Locate the cell with the specified text and output its (x, y) center coordinate. 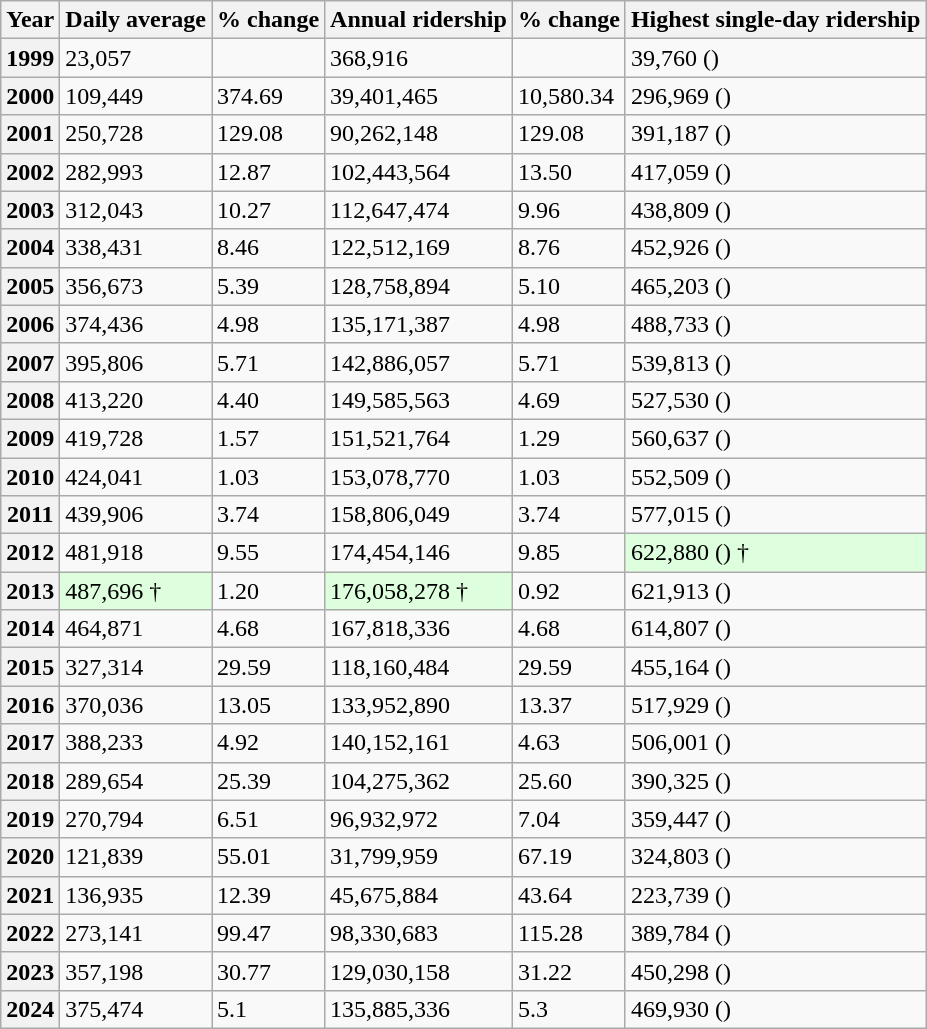
31,799,959 (419, 857)
1999 (30, 58)
356,673 (136, 286)
2011 (30, 515)
9.85 (568, 553)
390,325 () (775, 781)
133,952,890 (419, 705)
417,059 () (775, 172)
223,739 () (775, 895)
2010 (30, 477)
90,262,148 (419, 134)
2022 (30, 933)
389,784 () (775, 933)
0.92 (568, 591)
25.39 (268, 781)
452,926 () (775, 248)
2003 (30, 210)
5.1 (268, 1009)
1.57 (268, 438)
99.47 (268, 933)
469,930 () (775, 1009)
98,330,683 (419, 933)
289,654 (136, 781)
136,935 (136, 895)
4.69 (568, 400)
250,728 (136, 134)
2009 (30, 438)
151,521,764 (419, 438)
481,918 (136, 553)
2002 (30, 172)
30.77 (268, 971)
270,794 (136, 819)
8.46 (268, 248)
10.27 (268, 210)
135,171,387 (419, 324)
112,647,474 (419, 210)
2014 (30, 629)
374,436 (136, 324)
2020 (30, 857)
2024 (30, 1009)
450,298 () (775, 971)
2019 (30, 819)
96,932,972 (419, 819)
104,275,362 (419, 781)
296,969 () (775, 96)
2005 (30, 286)
8.76 (568, 248)
109,449 (136, 96)
488,733 () (775, 324)
2015 (30, 667)
9.96 (568, 210)
142,886,057 (419, 362)
174,454,146 (419, 553)
2008 (30, 400)
2000 (30, 96)
2023 (30, 971)
23,057 (136, 58)
1.20 (268, 591)
Annual ridership (419, 20)
359,447 () (775, 819)
312,043 (136, 210)
439,906 (136, 515)
577,015 () (775, 515)
487,696 † (136, 591)
324,803 () (775, 857)
539,813 () (775, 362)
Daily average (136, 20)
2018 (30, 781)
465,203 () (775, 286)
153,078,770 (419, 477)
560,637 () (775, 438)
614,807 () (775, 629)
128,758,894 (419, 286)
622,880 () † (775, 553)
135,885,336 (419, 1009)
282,993 (136, 172)
5.39 (268, 286)
4.40 (268, 400)
13.50 (568, 172)
455,164 () (775, 667)
2004 (30, 248)
327,314 (136, 667)
7.04 (568, 819)
Highest single-day ridership (775, 20)
438,809 () (775, 210)
140,152,161 (419, 743)
2001 (30, 134)
55.01 (268, 857)
167,818,336 (419, 629)
12.87 (268, 172)
391,187 () (775, 134)
25.60 (568, 781)
13.37 (568, 705)
12.39 (268, 895)
4.63 (568, 743)
121,839 (136, 857)
115.28 (568, 933)
9.55 (268, 553)
552,509 () (775, 477)
2012 (30, 553)
621,913 () (775, 591)
31.22 (568, 971)
43.64 (568, 895)
6.51 (268, 819)
39,760 () (775, 58)
2021 (30, 895)
122,512,169 (419, 248)
149,585,563 (419, 400)
5.3 (568, 1009)
273,141 (136, 933)
176,058,278 † (419, 591)
413,220 (136, 400)
158,806,049 (419, 515)
2013 (30, 591)
464,871 (136, 629)
375,474 (136, 1009)
2007 (30, 362)
5.10 (568, 286)
4.92 (268, 743)
388,233 (136, 743)
2016 (30, 705)
39,401,465 (419, 96)
424,041 (136, 477)
517,929 () (775, 705)
527,530 () (775, 400)
13.05 (268, 705)
506,001 () (775, 743)
395,806 (136, 362)
419,728 (136, 438)
338,431 (136, 248)
370,036 (136, 705)
1.29 (568, 438)
368,916 (419, 58)
118,160,484 (419, 667)
357,198 (136, 971)
374.69 (268, 96)
45,675,884 (419, 895)
Year (30, 20)
2017 (30, 743)
129,030,158 (419, 971)
102,443,564 (419, 172)
10,580.34 (568, 96)
2006 (30, 324)
67.19 (568, 857)
